Identify which cell holds the provided text, then report its [X, Y] central coordinate. 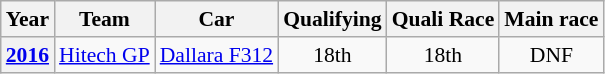
Car [216, 19]
Hitech GP [104, 55]
DNF [551, 55]
Dallara F312 [216, 55]
Quali Race [444, 19]
Team [104, 19]
Qualifying [332, 19]
Year [28, 19]
Main race [551, 19]
2016 [28, 55]
